Determine the (X, Y) coordinate at the center of the cell enclosing the given text.  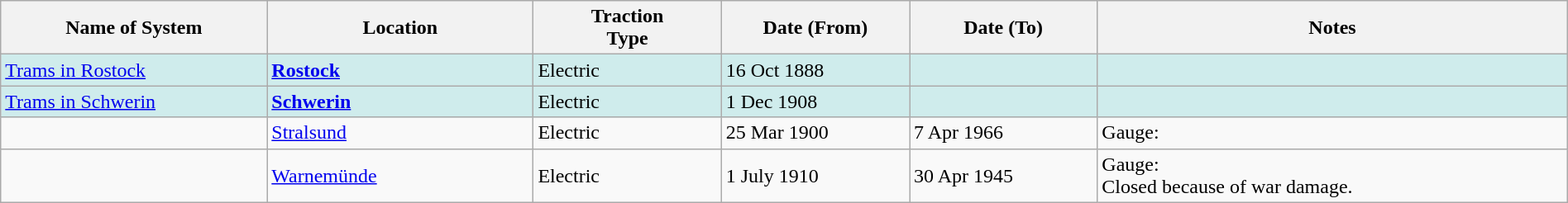
Stralsund (400, 133)
Trams in Schwerin (134, 101)
TractionType (627, 28)
Date (To) (1004, 28)
1 July 1910 (815, 175)
Schwerin (400, 101)
Gauge: (1332, 133)
25 Mar 1900 (815, 133)
Notes (1332, 28)
Gauge: Closed because of war damage. (1332, 175)
16 Oct 1888 (815, 70)
Location (400, 28)
Date (From) (815, 28)
7 Apr 1966 (1004, 133)
Warnemünde (400, 175)
30 Apr 1945 (1004, 175)
Name of System (134, 28)
1 Dec 1908 (815, 101)
Rostock (400, 70)
Trams in Rostock (134, 70)
